Find where the given text appears and provide that cell's center as [x, y] coordinate. 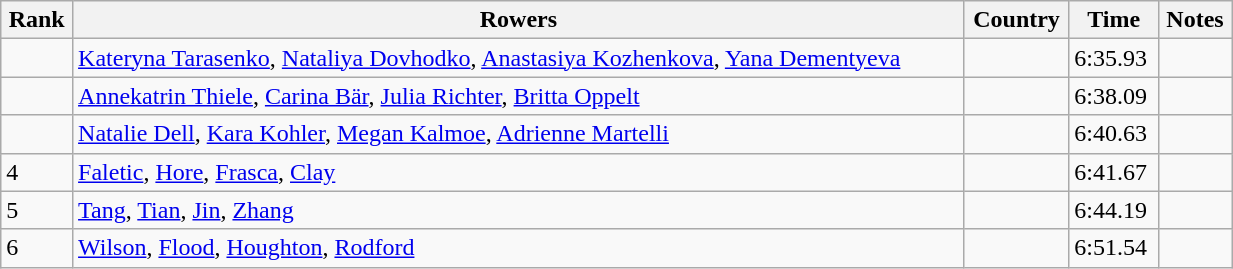
6 [37, 248]
6:38.09 [1114, 96]
Faletic, Hore, Frasca, Clay [519, 172]
6:41.67 [1114, 172]
Rank [37, 20]
Notes [1194, 20]
6:40.63 [1114, 134]
Annekatrin Thiele, Carina Bär, Julia Richter, Britta Oppelt [519, 96]
Country [1016, 20]
Kateryna Tarasenko, Nataliya Dovhodko, Anastasiya Kozhenkova, Yana Dementyeva [519, 58]
Tang, Tian, Jin, Zhang [519, 210]
Time [1114, 20]
5 [37, 210]
Wilson, Flood, Houghton, Rodford [519, 248]
Natalie Dell, Kara Kohler, Megan Kalmoe, Adrienne Martelli [519, 134]
6:35.93 [1114, 58]
4 [37, 172]
6:51.54 [1114, 248]
6:44.19 [1114, 210]
Rowers [519, 20]
